From the cell containing the given text, extract its center point as (X, Y) coordinate. 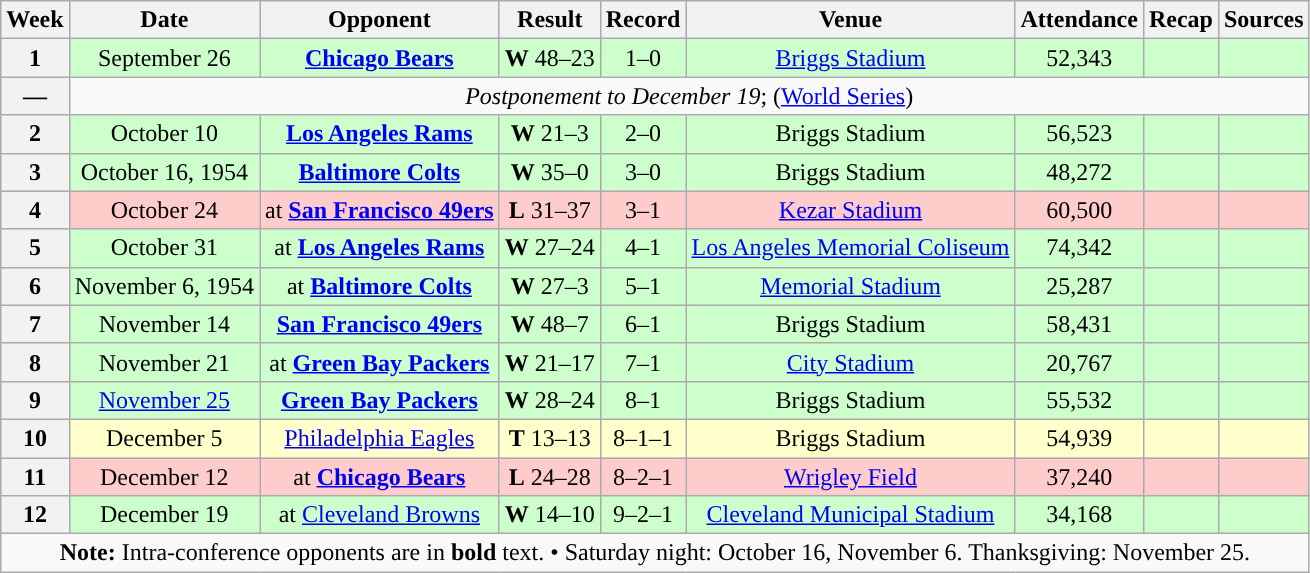
55,532 (1079, 400)
60,500 (1079, 210)
Venue (850, 20)
5–1 (643, 286)
4–1 (643, 248)
November 14 (164, 324)
3–1 (643, 210)
at Los Angeles Rams (380, 248)
3–0 (643, 172)
Attendance (1079, 20)
Opponent (380, 20)
City Stadium (850, 362)
W 28–24 (550, 400)
— (35, 96)
2–0 (643, 134)
1–0 (643, 58)
Green Bay Packers (380, 400)
10 (35, 438)
8 (35, 362)
October 31 (164, 248)
September 26 (164, 58)
48,272 (1079, 172)
6–1 (643, 324)
4 (35, 210)
November 21 (164, 362)
8–1–1 (643, 438)
W 48–23 (550, 58)
W 21–3 (550, 134)
October 10 (164, 134)
at San Francisco 49ers (380, 210)
W 27–3 (550, 286)
Cleveland Municipal Stadium (850, 515)
6 (35, 286)
at Green Bay Packers (380, 362)
7 (35, 324)
Note: Intra-conference opponents are in bold text. • Saturday night: October 16, November 6. Thanksgiving: November 25. (655, 553)
W 35–0 (550, 172)
T 13–13 (550, 438)
7–1 (643, 362)
52,343 (1079, 58)
56,523 (1079, 134)
2 (35, 134)
74,342 (1079, 248)
Chicago Bears (380, 58)
Kezar Stadium (850, 210)
Los Angeles Rams (380, 134)
Result (550, 20)
December 19 (164, 515)
at Baltimore Colts (380, 286)
Wrigley Field (850, 477)
October 16, 1954 (164, 172)
Postponement to December 19; (World Series) (689, 96)
11 (35, 477)
L 31–37 (550, 210)
3 (35, 172)
November 6, 1954 (164, 286)
Baltimore Colts (380, 172)
Week (35, 20)
L 24–28 (550, 477)
Los Angeles Memorial Coliseum (850, 248)
25,287 (1079, 286)
Date (164, 20)
October 24 (164, 210)
8–1 (643, 400)
W 48–7 (550, 324)
Memorial Stadium (850, 286)
W 14–10 (550, 515)
37,240 (1079, 477)
December 5 (164, 438)
San Francisco 49ers (380, 324)
November 25 (164, 400)
58,431 (1079, 324)
54,939 (1079, 438)
W 21–17 (550, 362)
20,767 (1079, 362)
9–2–1 (643, 515)
Recap (1180, 20)
Sources (1264, 20)
Philadelphia Eagles (380, 438)
8–2–1 (643, 477)
5 (35, 248)
Record (643, 20)
at Cleveland Browns (380, 515)
34,168 (1079, 515)
at Chicago Bears (380, 477)
12 (35, 515)
9 (35, 400)
1 (35, 58)
W 27–24 (550, 248)
December 12 (164, 477)
